Locate the cell with the specified text and output its [X, Y] center coordinate. 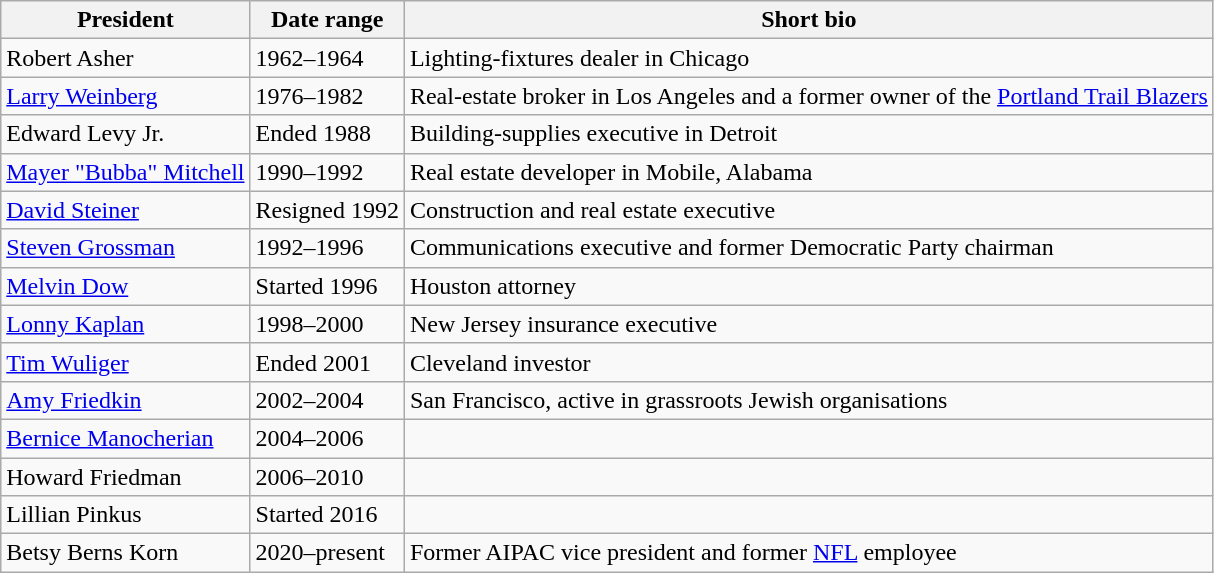
San Francisco, active in grassroots Jewish organisations [808, 400]
President [126, 20]
Real estate developer in Mobile, Alabama [808, 172]
Short bio [808, 20]
2006–2010 [327, 477]
Edward Levy Jr. [126, 134]
Houston attorney [808, 286]
Betsy Berns Korn [126, 553]
Larry Weinberg [126, 96]
2002–2004 [327, 400]
Started 1996 [327, 286]
Mayer "Bubba" Mitchell [126, 172]
Construction and real estate executive [808, 210]
Melvin Dow [126, 286]
Building-supplies executive in Detroit [808, 134]
2004–2006 [327, 438]
Date range [327, 20]
Resigned 1992 [327, 210]
Communications executive and former Democratic Party chairman [808, 248]
Tim Wuliger [126, 362]
1976–1982 [327, 96]
Ended 2001 [327, 362]
Lonny Kaplan [126, 324]
1992–1996 [327, 248]
Real-estate broker in Los Angeles and a former owner of the Portland Trail Blazers [808, 96]
New Jersey insurance executive [808, 324]
1962–1964 [327, 58]
Robert Asher [126, 58]
1990–1992 [327, 172]
Cleveland investor [808, 362]
Amy Friedkin [126, 400]
1998–2000 [327, 324]
Lillian Pinkus [126, 515]
David Steiner [126, 210]
Steven Grossman [126, 248]
Started 2016 [327, 515]
Ended 1988 [327, 134]
2020–present [327, 553]
Bernice Manocherian [126, 438]
Former AIPAC vice president and former NFL employee [808, 553]
Lighting-fixtures dealer in Chicago [808, 58]
Howard Friedman [126, 477]
